Return the (x, y) coordinate for the center point of the cell that contains the specified text.  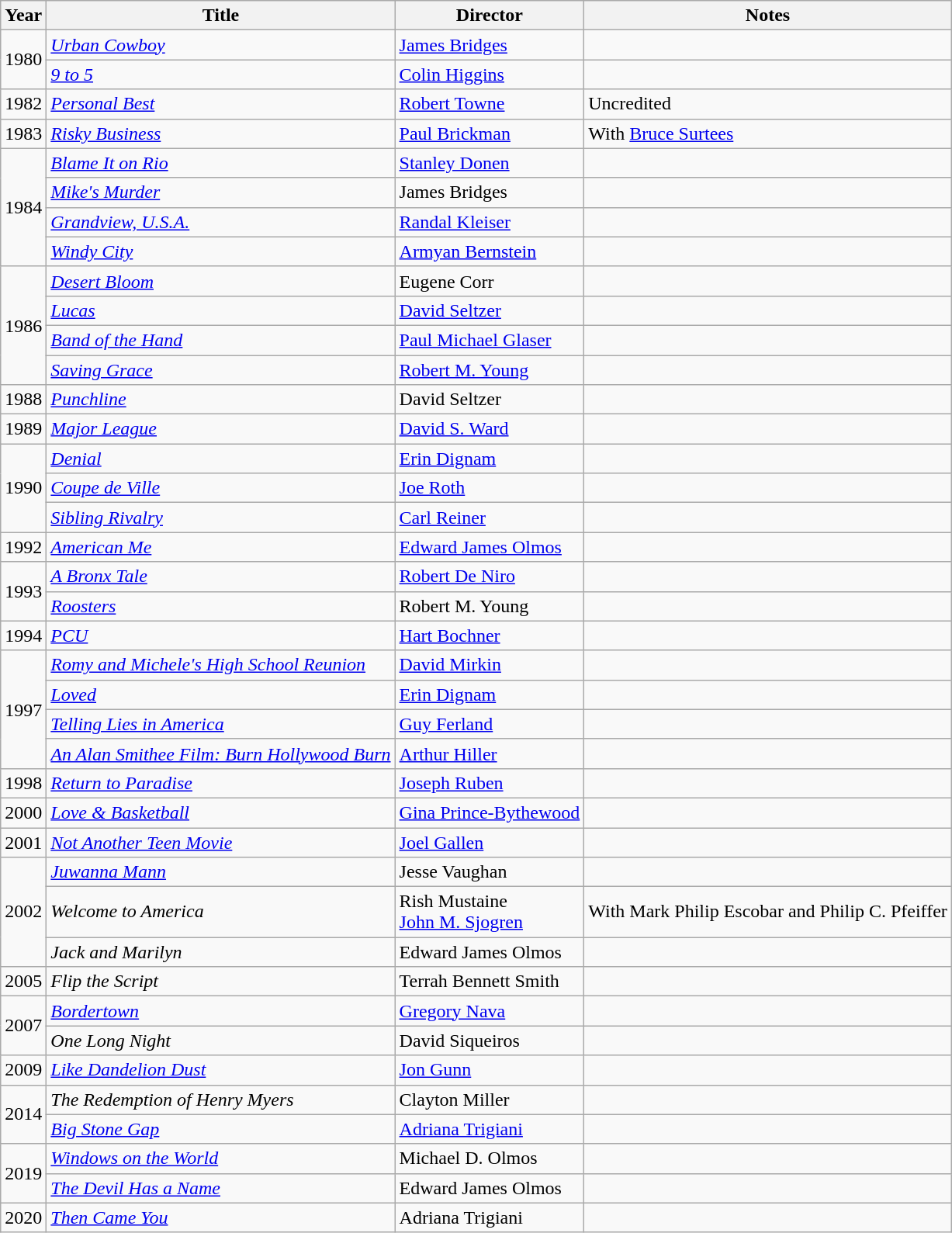
Loved (220, 694)
1989 (23, 429)
Joseph Ruben (490, 783)
Blame It on Rio (220, 163)
One Long Night (220, 1041)
PCU (220, 636)
The Devil Has a Name (220, 1188)
Carl Reiner (490, 518)
Big Stone Gap (220, 1129)
Uncredited (768, 104)
Clayton Miller (490, 1100)
Saving Grace (220, 370)
An Alan Smithee Film: Burn Hollywood Burn (220, 753)
Joe Roth (490, 488)
2001 (23, 842)
1980 (23, 60)
Like Dandelion Dust (220, 1070)
Then Came You (220, 1217)
Roosters (220, 606)
1986 (23, 325)
Risky Business (220, 133)
Major League (220, 429)
David Mirkin (490, 665)
Band of the Hand (220, 340)
9 to 5 (220, 74)
Romy and Michele's High School Reunion (220, 665)
Bordertown (220, 1011)
Welcome to America (220, 913)
Mike's Murder (220, 192)
Robert De Niro (490, 577)
Desert Bloom (220, 281)
Sibling Rivalry (220, 518)
Flip the Script (220, 982)
Robert Towne (490, 104)
Director (490, 16)
Love & Basketball (220, 812)
Juwanna Mann (220, 872)
2000 (23, 812)
David S. Ward (490, 429)
Guy Ferland (490, 724)
Randal Kleiser (490, 222)
Jesse Vaughan (490, 872)
A Bronx Tale (220, 577)
Coupe de Ville (220, 488)
Arthur Hiller (490, 753)
With Bruce Surtees (768, 133)
1990 (23, 488)
2007 (23, 1026)
Windy City (220, 251)
2009 (23, 1070)
Jack and Marilyn (220, 952)
The Redemption of Henry Myers (220, 1100)
Gregory Nava (490, 1011)
2014 (23, 1114)
Joel Gallen (490, 842)
Year (23, 16)
Grandview, U.S.A. (220, 222)
Return to Paradise (220, 783)
Gina Prince-Bythewood (490, 812)
Personal Best (220, 104)
Punchline (220, 400)
2020 (23, 1217)
Title (220, 16)
2019 (23, 1173)
Rish MustaineJohn M. Sjogren (490, 913)
American Me (220, 547)
Stanley Donen (490, 163)
Colin Higgins (490, 74)
Denial (220, 459)
1994 (23, 636)
1992 (23, 547)
Paul Michael Glaser (490, 340)
Notes (768, 16)
1993 (23, 591)
Hart Bochner (490, 636)
David Siqueiros (490, 1041)
Telling Lies in America (220, 724)
Paul Brickman (490, 133)
Terrah Bennett Smith (490, 982)
With Mark Philip Escobar and Philip C. Pfeiffer (768, 913)
Jon Gunn (490, 1070)
1983 (23, 133)
1982 (23, 104)
Eugene Corr (490, 281)
Urban Cowboy (220, 45)
2002 (23, 913)
1984 (23, 207)
Windows on the World (220, 1159)
Lucas (220, 310)
Not Another Teen Movie (220, 842)
1997 (23, 709)
1988 (23, 400)
Armyan Bernstein (490, 251)
1998 (23, 783)
Michael D. Olmos (490, 1159)
2005 (23, 982)
